Capture the cell that displays the provided text and extract its (X, Y) central coordinate. 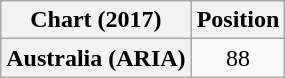
Position (238, 20)
88 (238, 58)
Chart (2017) (96, 20)
Australia (ARIA) (96, 58)
